Detect which cell encompasses the target text, then output its [X, Y] center coordinate. 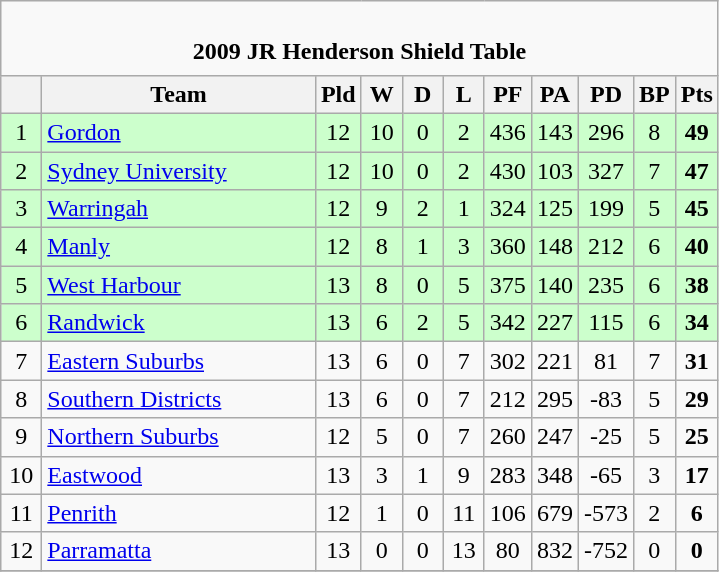
436 [508, 132]
148 [554, 247]
17 [696, 475]
324 [508, 209]
Sydney University [179, 171]
103 [554, 171]
679 [554, 513]
Manly [179, 247]
140 [554, 285]
47 [696, 171]
-83 [606, 399]
West Harbour [179, 285]
283 [508, 475]
25 [696, 437]
-65 [606, 475]
4 [22, 247]
BP [654, 94]
PA [554, 94]
143 [554, 132]
199 [606, 209]
348 [554, 475]
302 [508, 361]
247 [554, 437]
Eastwood [179, 475]
-752 [606, 551]
45 [696, 209]
Warringah [179, 209]
Pts [696, 94]
PD [606, 94]
106 [508, 513]
430 [508, 171]
Randwick [179, 323]
832 [554, 551]
295 [554, 399]
375 [508, 285]
38 [696, 285]
221 [554, 361]
81 [606, 361]
Eastern Suburbs [179, 361]
80 [508, 551]
W [382, 94]
Northern Suburbs [179, 437]
29 [696, 399]
360 [508, 247]
31 [696, 361]
125 [554, 209]
260 [508, 437]
PF [508, 94]
235 [606, 285]
L [464, 94]
Team [179, 94]
327 [606, 171]
342 [508, 323]
Penrith [179, 513]
Parramatta [179, 551]
40 [696, 247]
34 [696, 323]
296 [606, 132]
49 [696, 132]
Pld [338, 94]
-25 [606, 437]
227 [554, 323]
-573 [606, 513]
Gordon [179, 132]
D [422, 94]
115 [606, 323]
Southern Districts [179, 399]
